For the text-containing cell, return its midpoint in (x, y) coordinate format. 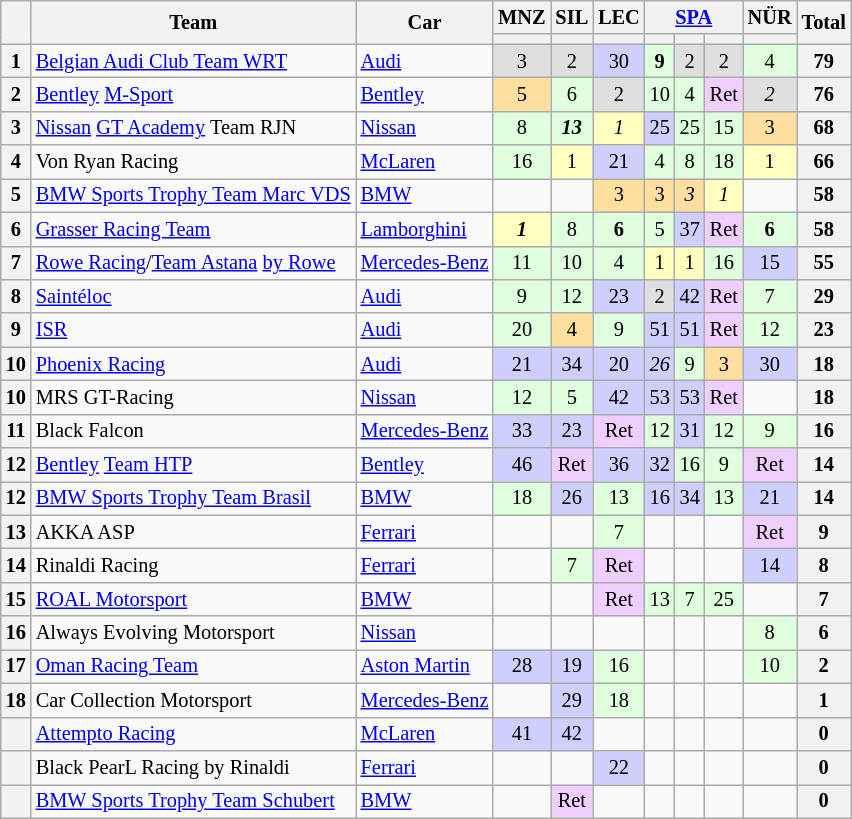
MNZ (522, 17)
LEC (619, 17)
MRS GT-Racing (194, 397)
NÜR (770, 17)
SIL (572, 17)
BMW Sports Trophy Team Schubert (194, 801)
19 (572, 666)
Belgian Audi Club Team WRT (194, 61)
Car (425, 22)
Aston Martin (425, 666)
Team (194, 22)
28 (522, 666)
Lamborghini (425, 229)
Phoenix Racing (194, 364)
Black Falcon (194, 431)
37 (690, 229)
22 (619, 767)
36 (619, 465)
Rowe Racing/Team Astana by Rowe (194, 263)
Attempto Racing (194, 734)
33 (522, 431)
Car Collection Motorsport (194, 700)
ROAL Motorsport (194, 599)
Bentley Team HTP (194, 465)
AKKA ASP (194, 532)
46 (522, 465)
79 (824, 61)
Total (824, 22)
Black PearL Racing by Rinaldi (194, 767)
66 (824, 162)
76 (824, 94)
Bentley M-Sport (194, 94)
32 (660, 465)
55 (824, 263)
Von Ryan Racing (194, 162)
17 (16, 666)
BMW Sports Trophy Team Brasil (194, 498)
Oman Racing Team (194, 666)
Saintéloc (194, 296)
Nissan GT Academy Team RJN (194, 128)
ISR (194, 330)
68 (824, 128)
Rinaldi Racing (194, 565)
31 (690, 431)
Always Evolving Motorsport (194, 633)
SPA (694, 17)
41 (522, 734)
Grasser Racing Team (194, 229)
BMW Sports Trophy Team Marc VDS (194, 195)
